Determine the [X, Y] coordinate at the center of the cell enclosing the given text.  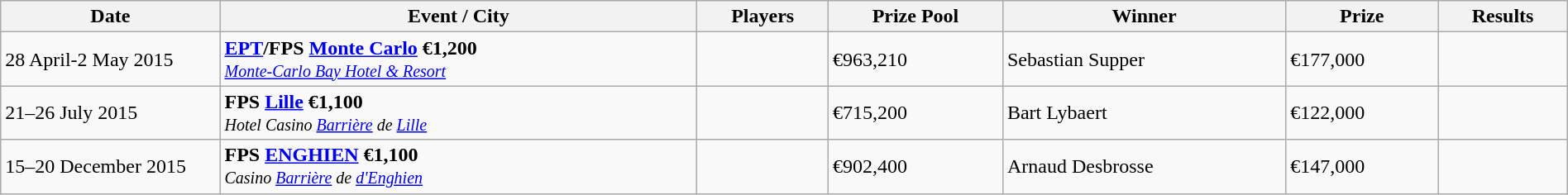
28 April-2 May 2015 [111, 59]
€122,000 [1362, 112]
€963,210 [916, 59]
Winner [1144, 17]
€147,000 [1362, 167]
Event / City [458, 17]
€902,400 [916, 167]
Prize [1362, 17]
€715,200 [916, 112]
21–26 July 2015 [111, 112]
15–20 December 2015 [111, 167]
Date [111, 17]
FPS ENGHIEN €1,100Casino Barrière de d'Enghien [458, 167]
FPS Lille €1,100Hotel Casino Barrière de Lille [458, 112]
€177,000 [1362, 59]
Sebastian Supper [1144, 59]
EPT/FPS Monte Carlo €1,200Monte-Carlo Bay Hotel & Resort [458, 59]
Results [1503, 17]
Prize Pool [916, 17]
Players [762, 17]
Arnaud Desbrosse [1144, 167]
Bart Lybaert [1144, 112]
